Return the (x, y) coordinate for the center point of the cell that contains the specified text.  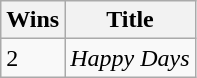
Title (130, 20)
Happy Days (130, 58)
Wins (33, 20)
2 (33, 58)
